Search for the cell housing the specified text and yield its (X, Y) center coordinate. 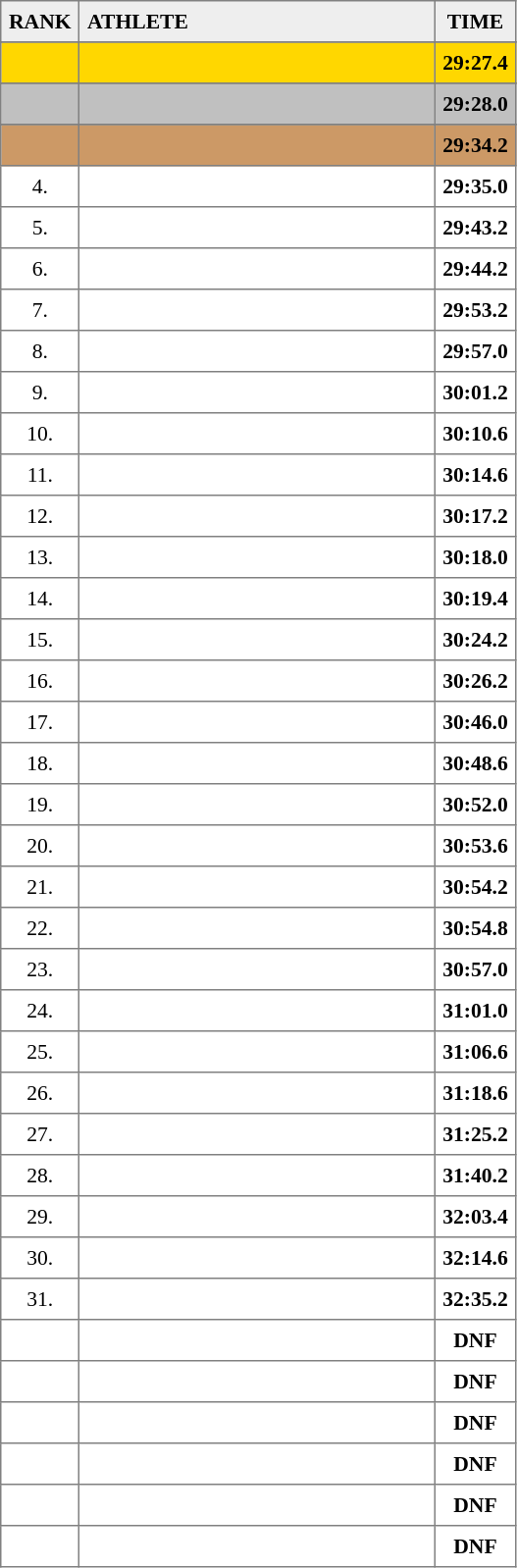
29:34.2 (475, 145)
13. (40, 557)
31:01.0 (475, 1011)
30:52.0 (475, 805)
15. (40, 640)
14. (40, 599)
27. (40, 1134)
32:35.2 (475, 1299)
29:57.0 (475, 351)
30:10.6 (475, 434)
29. (40, 1217)
RANK (40, 22)
9. (40, 392)
31:25.2 (475, 1134)
30:46.0 (475, 722)
29:35.0 (475, 186)
10. (40, 434)
30:14.6 (475, 475)
31:40.2 (475, 1176)
30:26.2 (475, 681)
ATHLETE (257, 22)
11. (40, 475)
5. (40, 228)
31:18.6 (475, 1093)
30. (40, 1258)
29:27.4 (475, 63)
28. (40, 1176)
8. (40, 351)
22. (40, 928)
32:03.4 (475, 1217)
30:01.2 (475, 392)
12. (40, 516)
7. (40, 310)
26. (40, 1093)
25. (40, 1052)
29:28.0 (475, 104)
16. (40, 681)
31. (40, 1299)
30:19.4 (475, 599)
17. (40, 722)
30:53.6 (475, 846)
20. (40, 846)
30:54.8 (475, 928)
30:18.0 (475, 557)
29:44.2 (475, 269)
30:54.2 (475, 887)
31:06.6 (475, 1052)
23. (40, 969)
19. (40, 805)
30:17.2 (475, 516)
29:53.2 (475, 310)
29:43.2 (475, 228)
21. (40, 887)
24. (40, 1011)
30:57.0 (475, 969)
6. (40, 269)
18. (40, 763)
30:48.6 (475, 763)
4. (40, 186)
TIME (475, 22)
30:24.2 (475, 640)
32:14.6 (475, 1258)
